Determine the [x, y] coordinate at the center of the cell enclosing the given text.  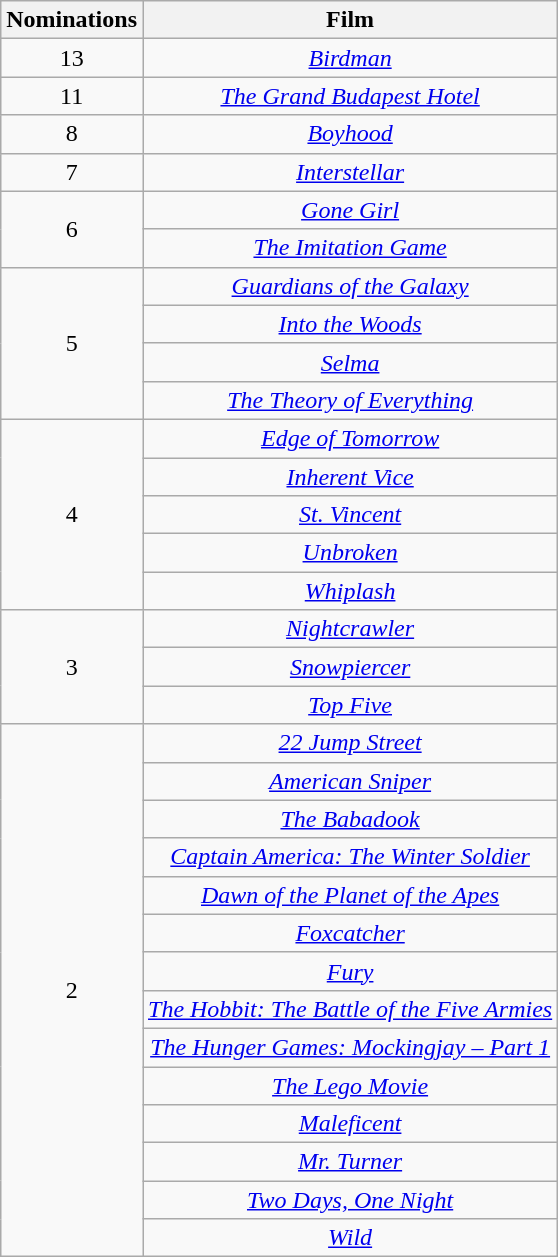
3 [72, 667]
St. Vincent [350, 515]
Gone Girl [350, 210]
The Babadook [350, 819]
The Hunger Games: Mockingjay – Part 1 [350, 1047]
Selma [350, 362]
Interstellar [350, 172]
The Theory of Everything [350, 400]
Film [350, 20]
Foxcatcher [350, 933]
Maleficent [350, 1124]
22 Jump Street [350, 743]
Fury [350, 971]
Into the Woods [350, 324]
Snowpiercer [350, 667]
11 [72, 96]
The Grand Budapest Hotel [350, 96]
Nightcrawler [350, 629]
Guardians of the Galaxy [350, 286]
Top Five [350, 705]
Dawn of the Planet of the Apes [350, 895]
Inherent Vice [350, 477]
Boyhood [350, 134]
Whiplash [350, 591]
Wild [350, 1238]
American Sniper [350, 781]
Nominations [72, 20]
13 [72, 58]
Mr. Turner [350, 1162]
Unbroken [350, 553]
4 [72, 514]
5 [72, 343]
The Lego Movie [350, 1085]
The Hobbit: The Battle of the Five Armies [350, 1009]
Birdman [350, 58]
The Imitation Game [350, 248]
6 [72, 229]
Edge of Tomorrow [350, 438]
Captain America: The Winter Soldier [350, 857]
Two Days, One Night [350, 1200]
7 [72, 172]
2 [72, 990]
8 [72, 134]
